Detect which cell encompasses the target text, then output its [X, Y] center coordinate. 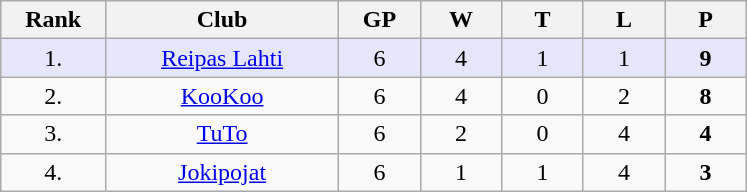
L [624, 20]
TuTo [222, 134]
1. [54, 58]
T [543, 20]
3. [54, 134]
Jokipojat [222, 172]
GP [380, 20]
2. [54, 96]
Reipas Lahti [222, 58]
4. [54, 172]
8 [706, 96]
Rank [54, 20]
3 [706, 172]
Club [222, 20]
P [706, 20]
KooKoo [222, 96]
9 [706, 58]
W [461, 20]
